Return the [X, Y] coordinate for the center point of the cell that contains the specified text.  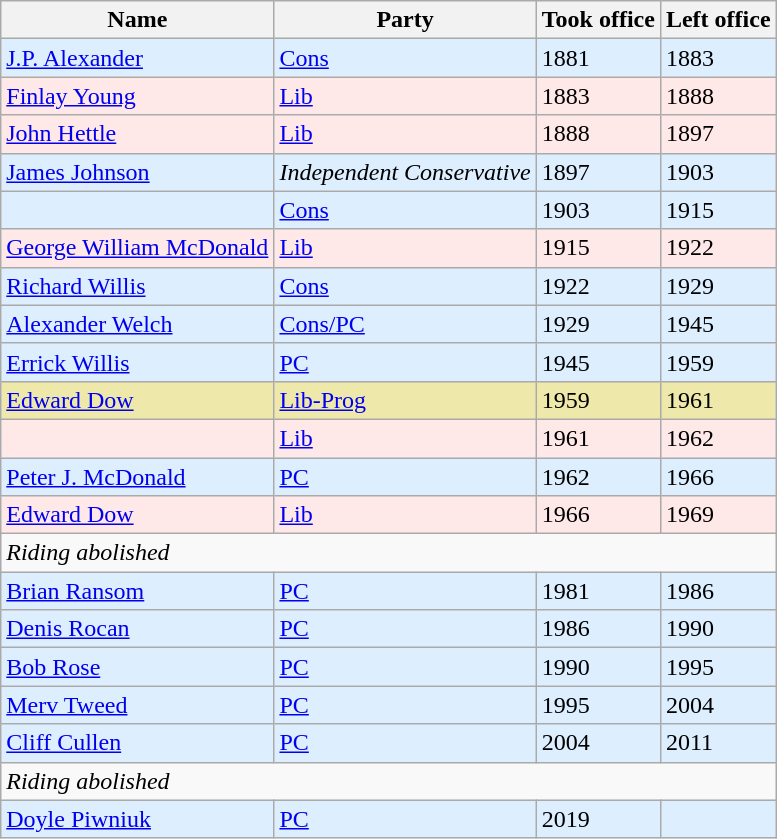
Finlay Young [138, 96]
Peter J. McDonald [138, 477]
Denis Rocan [138, 629]
2019 [598, 819]
Doyle Piwniuk [138, 819]
Left office [718, 20]
Lib-Prog [405, 400]
J.P. Alexander [138, 58]
Name [138, 20]
Bob Rose [138, 667]
2011 [718, 743]
Cons/PC [405, 324]
John Hettle [138, 134]
George William McDonald [138, 248]
Took office [598, 20]
James Johnson [138, 172]
1881 [598, 58]
Brian Ransom [138, 591]
Alexander Welch [138, 324]
1981 [598, 591]
1969 [718, 515]
Party [405, 20]
Errick Willis [138, 362]
Independent Conservative [405, 172]
Merv Tweed [138, 705]
Richard Willis [138, 286]
Cliff Cullen [138, 743]
